Return (x, y) of the center of cell containing provided text 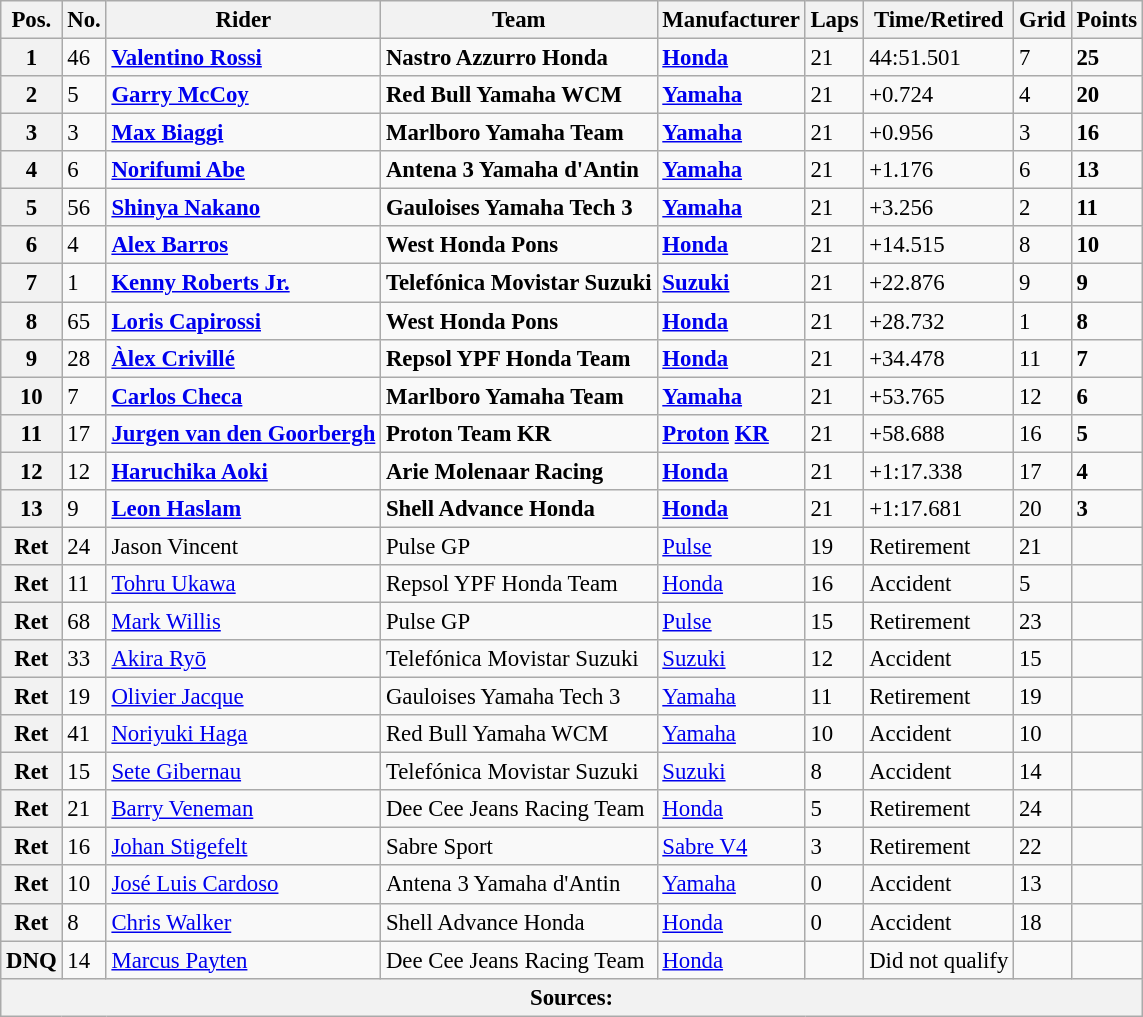
+34.478 (939, 358)
Chris Walker (243, 922)
18 (1042, 922)
Valentino Rossi (243, 58)
Max Biaggi (243, 133)
Pos. (32, 20)
65 (84, 321)
22 (1042, 847)
Akira Ryō (243, 659)
Rider (243, 20)
+1.176 (939, 170)
41 (84, 734)
Sete Gibernau (243, 772)
No. (84, 20)
Proton KR (731, 433)
Tohru Ukawa (243, 584)
Sources: (572, 997)
+22.876 (939, 283)
Norifumi Abe (243, 170)
DNQ (32, 960)
Alex Barros (243, 245)
+53.765 (939, 396)
Nastro Azzurro Honda (519, 58)
56 (84, 208)
+28.732 (939, 321)
+0.956 (939, 133)
Did not qualify (939, 960)
Barry Veneman (243, 809)
Grid (1042, 20)
Sabre Sport (519, 847)
+0.724 (939, 95)
Noriyuki Haga (243, 734)
23 (1042, 621)
44:51.501 (939, 58)
33 (84, 659)
Garry McCoy (243, 95)
46 (84, 58)
Kenny Roberts Jr. (243, 283)
25 (1106, 58)
Laps (834, 20)
Arie Molenaar Racing (519, 471)
Loris Capirossi (243, 321)
+3.256 (939, 208)
José Luis Cardoso (243, 885)
Points (1106, 20)
Shinya Nakano (243, 208)
Mark Willis (243, 621)
Olivier Jacque (243, 697)
Johan Stigefelt (243, 847)
Marcus Payten (243, 960)
Team (519, 20)
Jason Vincent (243, 546)
68 (84, 621)
28 (84, 358)
+1:17.338 (939, 471)
Jurgen van den Goorbergh (243, 433)
Leon Haslam (243, 509)
Manufacturer (731, 20)
+14.515 (939, 245)
Carlos Checa (243, 396)
Proton Team KR (519, 433)
Àlex Crivillé (243, 358)
Time/Retired (939, 20)
Sabre V4 (731, 847)
+1:17.681 (939, 509)
+58.688 (939, 433)
Haruchika Aoki (243, 471)
